Locate the cell with the specified text and output its [x, y] center coordinate. 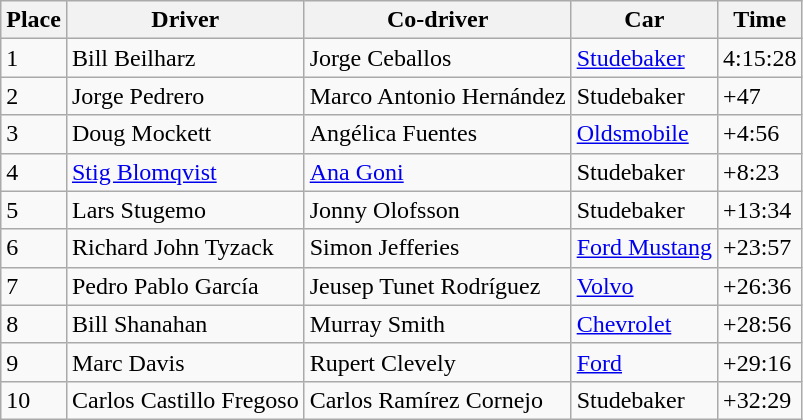
+26:36 [760, 286]
Marco Antonio Hernández [438, 96]
Ford Mustang [644, 248]
Carlos Castillo Fregoso [185, 400]
Richard John Tyzack [185, 248]
Bill Beilharz [185, 58]
Jonny Olofsson [438, 210]
+4:56 [760, 134]
Jorge Ceballos [438, 58]
Jorge Pedrero [185, 96]
6 [34, 248]
4:15:28 [760, 58]
Driver [185, 20]
8 [34, 324]
Oldsmobile [644, 134]
2 [34, 96]
1 [34, 58]
9 [34, 362]
Simon Jefferies [438, 248]
Angélica Fuentes [438, 134]
Doug Mockett [185, 134]
Carlos Ramírez Cornejo [438, 400]
+47 [760, 96]
7 [34, 286]
+29:16 [760, 362]
3 [34, 134]
+28:56 [760, 324]
Car [644, 20]
10 [34, 400]
Co-driver [438, 20]
Place [34, 20]
Marc Davis [185, 362]
Stig Blomqvist [185, 172]
Murray Smith [438, 324]
+23:57 [760, 248]
Rupert Clevely [438, 362]
Lars Stugemo [185, 210]
Bill Shanahan [185, 324]
+13:34 [760, 210]
+8:23 [760, 172]
4 [34, 172]
Jeusep Tunet Rodríguez [438, 286]
Ford [644, 362]
Volvo [644, 286]
Time [760, 20]
5 [34, 210]
Pedro Pablo García [185, 286]
+32:29 [760, 400]
Chevrolet [644, 324]
Ana Goni [438, 172]
